For the text-containing cell, return its midpoint in (X, Y) coordinate format. 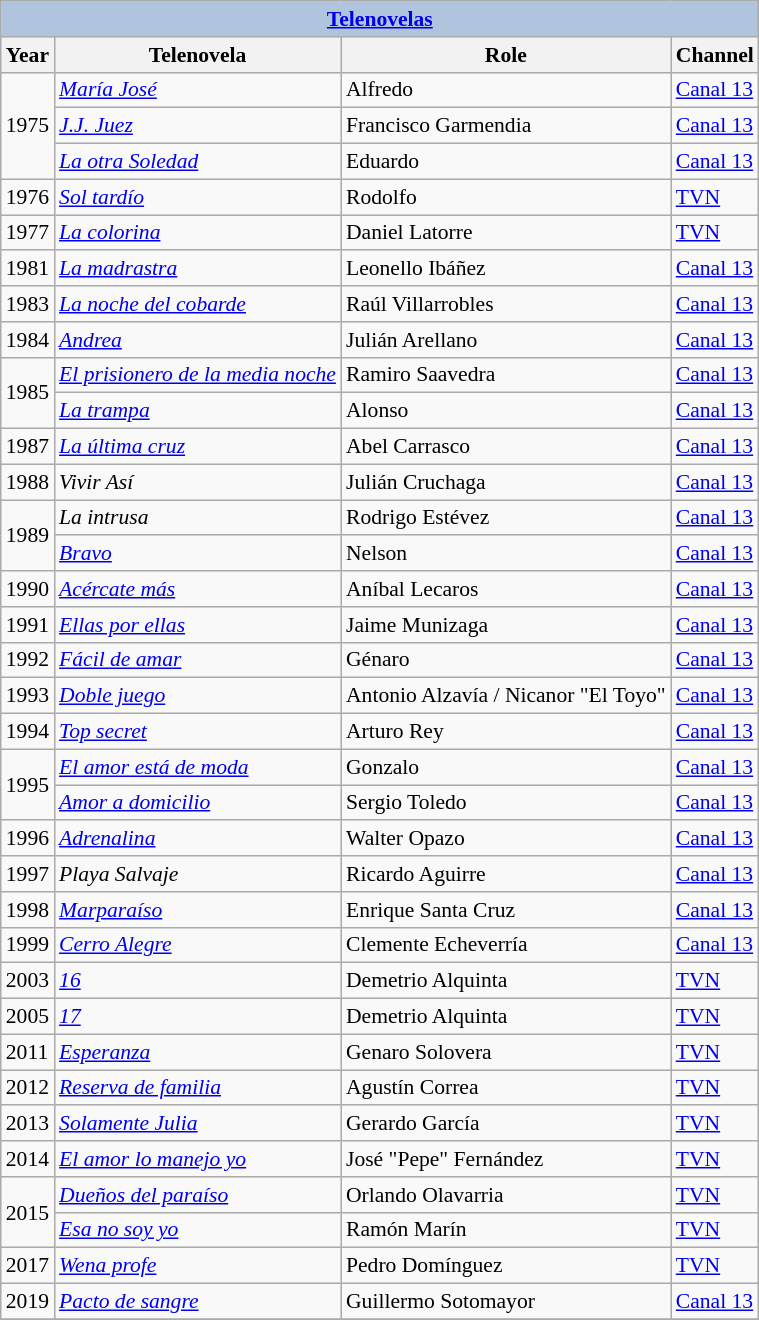
Solamente Julia (198, 1124)
Year (28, 55)
Gonzalo (506, 767)
1998 (28, 910)
16 (198, 981)
Julián Cruchaga (506, 482)
1994 (28, 732)
Rodrigo Estévez (506, 518)
Sol tardío (198, 197)
1983 (28, 304)
Ellas por ellas (198, 625)
Wena profe (198, 1266)
Julián Arellano (506, 340)
Playa Salvaje (198, 874)
1993 (28, 696)
Enrique Santa Cruz (506, 910)
María José (198, 90)
2019 (28, 1302)
Andrea (198, 340)
2012 (28, 1088)
Fácil de amar (198, 660)
Abel Carrasco (506, 447)
Walter Opazo (506, 839)
1989 (28, 536)
1992 (28, 660)
1976 (28, 197)
Aníbal Lecaros (506, 589)
1999 (28, 945)
1997 (28, 874)
Role (506, 55)
Raúl Villarrobles (506, 304)
Ramón Marín (506, 1230)
Esperanza (198, 1052)
La intrusa (198, 518)
Top secret (198, 732)
Ricardo Aguirre (506, 874)
La última cruz (198, 447)
2013 (28, 1124)
Doble juego (198, 696)
1985 (28, 392)
Jaime Munizaga (506, 625)
Acércate más (198, 589)
Ramiro Saavedra (506, 375)
1995 (28, 784)
La trampa (198, 411)
Leonello Ibáñez (506, 269)
Agustín Correa (506, 1088)
2015 (28, 1212)
17 (198, 1017)
La noche del cobarde (198, 304)
Telenovelas (380, 19)
Alonso (506, 411)
2005 (28, 1017)
Dueños del paraíso (198, 1195)
Nelson (506, 554)
Adrenalina (198, 839)
1975 (28, 126)
Daniel Latorre (506, 233)
Orlando Olavarria (506, 1195)
Eduardo (506, 162)
Rodolfo (506, 197)
1981 (28, 269)
Alfredo (506, 90)
2011 (28, 1052)
Sergio Toledo (506, 803)
J.J. Juez (198, 126)
Amor a domicilio (198, 803)
1987 (28, 447)
Pedro Domínguez (506, 1266)
1996 (28, 839)
2017 (28, 1266)
1977 (28, 233)
Francisco Garmendia (506, 126)
El prisionero de la media noche (198, 375)
Cerro Alegre (198, 945)
Guillermo Sotomayor (506, 1302)
Antonio Alzavía / Nicanor "El Toyo" (506, 696)
Reserva de familia (198, 1088)
Pacto de sangre (198, 1302)
La madrastra (198, 269)
2003 (28, 981)
1990 (28, 589)
Channel (715, 55)
Clemente Echeverría (506, 945)
Bravo (198, 554)
El amor lo manejo yo (198, 1159)
Esa no soy yo (198, 1230)
1991 (28, 625)
La colorina (198, 233)
José "Pepe" Fernández (506, 1159)
Arturo Rey (506, 732)
Marparaíso (198, 910)
1984 (28, 340)
El amor está de moda (198, 767)
Genaro Solovera (506, 1052)
Vivir Así (198, 482)
Telenovela (198, 55)
Génaro (506, 660)
2014 (28, 1159)
La otra Soledad (198, 162)
1988 (28, 482)
Gerardo García (506, 1124)
